Detect which cell encompasses the target text, then output its (X, Y) center coordinate. 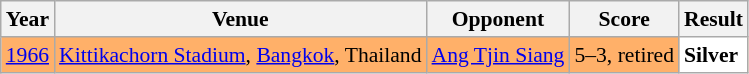
Ang Tjin Siang (498, 55)
5–3, retired (624, 55)
Venue (240, 19)
1966 (28, 55)
Opponent (498, 19)
Result (714, 19)
Kittikachorn Stadium, Bangkok, Thailand (240, 55)
Score (624, 19)
Year (28, 19)
Silver (714, 55)
